From the cell containing the given text, extract its center point as [x, y] coordinate. 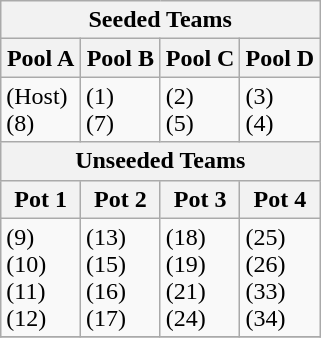
Unseeded Teams [160, 161]
(Host) (8) [41, 110]
Pool A [41, 58]
Pot 2 [120, 199]
(18) (19) (21) (24) [200, 278]
(1) (7) [120, 110]
Pool C [200, 58]
Pot 4 [280, 199]
(13) (15) (16) (17) [120, 278]
(25) (26) (33) (34) [280, 278]
Pool D [280, 58]
Pot 3 [200, 199]
(3) (4) [280, 110]
Pot 1 [41, 199]
(9) (10) (11) (12) [41, 278]
Pool B [120, 58]
(2) (5) [200, 110]
Seeded Teams [160, 20]
